Return the [x, y] coordinate for the center point of the cell that contains the specified text.  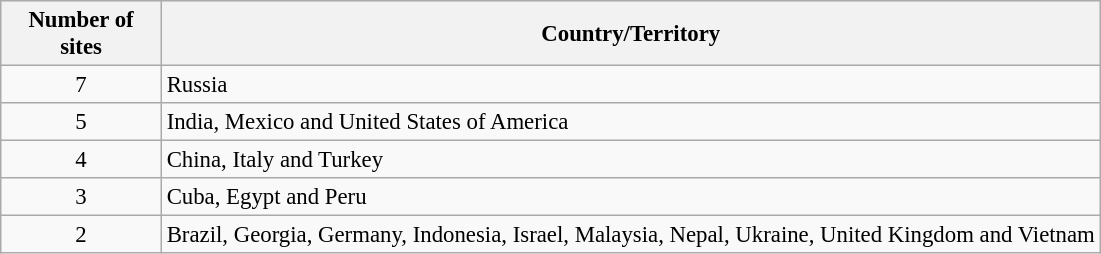
7 [82, 84]
4 [82, 160]
5 [82, 122]
Country/Territory [630, 34]
2 [82, 235]
Cuba, Egypt and Peru [630, 197]
Russia [630, 84]
India, Mexico and United States of America [630, 122]
China, Italy and Turkey [630, 160]
3 [82, 197]
Brazil, Georgia, Germany, Indonesia, Israel, Malaysia, Nepal, Ukraine, United Kingdom and Vietnam [630, 235]
Number of sites [82, 34]
